Locate the cell with the specified text and output its (X, Y) center coordinate. 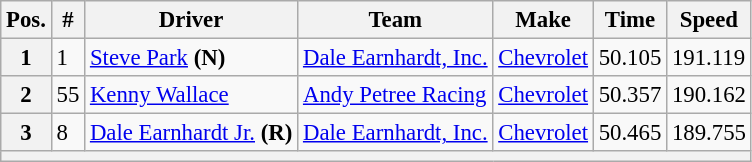
Speed (710, 20)
Kenny Wallace (192, 95)
Dale Earnhardt Jr. (R) (192, 133)
191.119 (710, 58)
50.105 (630, 58)
Make (543, 20)
Pos. (26, 20)
# (68, 20)
50.465 (630, 133)
Driver (192, 20)
3 (26, 133)
2 (26, 95)
8 (68, 133)
Steve Park (N) (192, 58)
Andy Petree Racing (396, 95)
Team (396, 20)
190.162 (710, 95)
Time (630, 20)
55 (68, 95)
189.755 (710, 133)
50.357 (630, 95)
